Capture the cell that displays the provided text and extract its (X, Y) central coordinate. 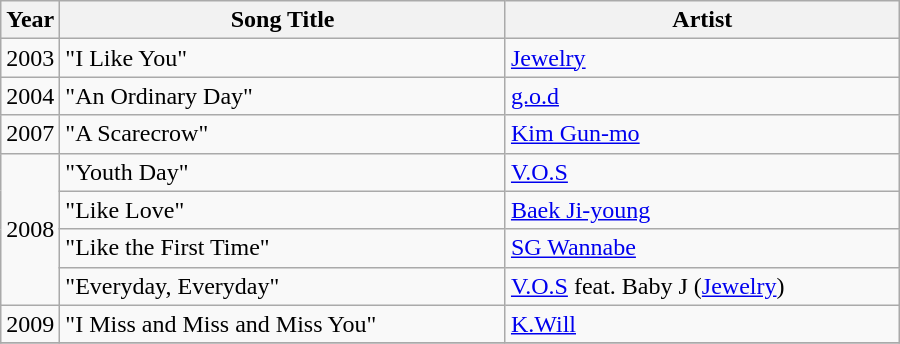
"I Like You" (283, 58)
"An Ordinary Day" (283, 96)
Kim Gun-mo (702, 134)
Song Title (283, 20)
g.o.d (702, 96)
Baek Ji-young (702, 210)
2003 (30, 58)
2004 (30, 96)
"I Miss and Miss and Miss You" (283, 324)
V.O.S (702, 172)
SG Wannabe (702, 248)
"Like the First Time" (283, 248)
K.Will (702, 324)
Year (30, 20)
"Youth Day" (283, 172)
2008 (30, 229)
2007 (30, 134)
"A Scarecrow" (283, 134)
"Like Love" (283, 210)
V.O.S feat. Baby J (Jewelry) (702, 286)
"Everyday, Everyday" (283, 286)
Jewelry (702, 58)
2009 (30, 324)
Artist (702, 20)
